For the text-containing cell, return its midpoint in [X, Y] coordinate format. 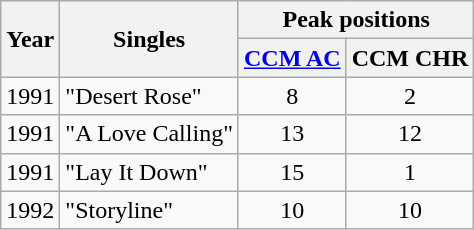
"Desert Rose" [150, 96]
CCM AC [292, 58]
"Storyline" [150, 210]
12 [410, 134]
13 [292, 134]
Year [30, 39]
1992 [30, 210]
2 [410, 96]
"A Love Calling" [150, 134]
8 [292, 96]
Peak positions [356, 20]
Singles [150, 39]
CCM CHR [410, 58]
15 [292, 172]
1 [410, 172]
"Lay It Down" [150, 172]
